Capture the cell that displays the provided text and extract its (X, Y) central coordinate. 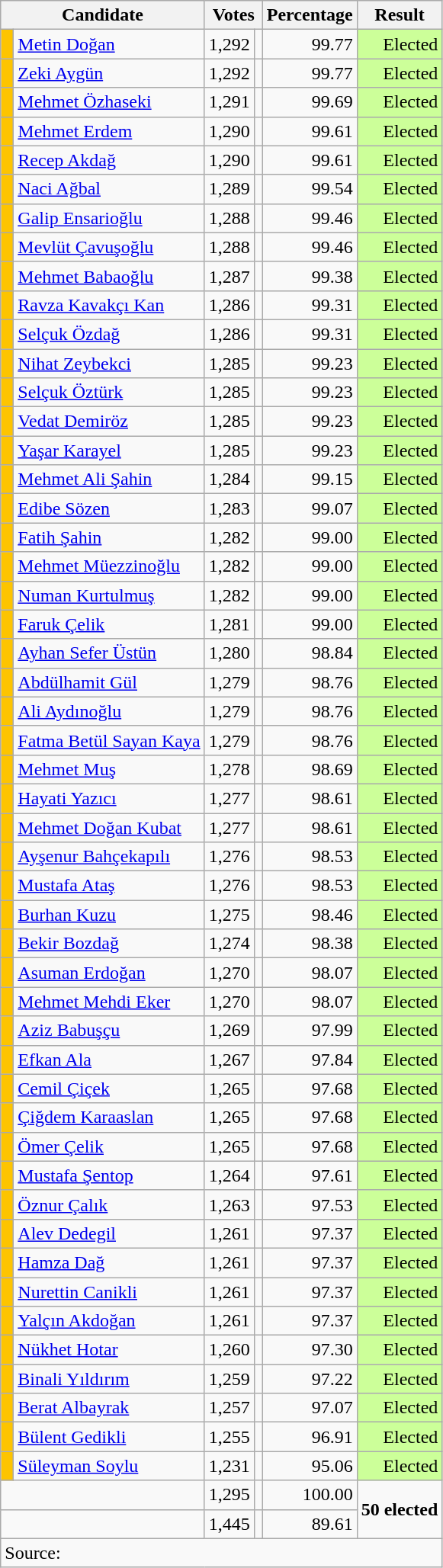
Zeki Aygün (109, 73)
Mehmet Özhaseki (109, 102)
1,289 (229, 189)
1,295 (229, 1495)
1,281 (229, 624)
Fatma Betül Sayan Kaya (109, 740)
97.07 (310, 1408)
1,255 (229, 1437)
1,278 (229, 769)
Nükhet Hotar (109, 1350)
Edibe Sözen (109, 508)
1,274 (229, 944)
Selçuk Özdağ (109, 334)
Cemil Çiçek (109, 1089)
Mehmet Erdem (109, 131)
Bülent Gedikli (109, 1437)
97.30 (310, 1350)
Faruk Çelik (109, 624)
1,291 (229, 102)
99.54 (310, 189)
Votes (233, 15)
99.69 (310, 102)
99.38 (310, 276)
Mehmet Muş (109, 769)
Source: (221, 1553)
Burhan Kuzu (109, 915)
97.53 (310, 1204)
Nurettin Canikli (109, 1292)
Ömer Çelik (109, 1146)
97.61 (310, 1175)
Yaşar Karayel (109, 451)
Ayhan Sefer Üstün (109, 653)
1,287 (229, 276)
1,269 (229, 1031)
99.07 (310, 508)
Nihat Zeybekci (109, 364)
1,280 (229, 653)
98.46 (310, 915)
Ali Aydınoğlu (109, 711)
Alev Dedegil (109, 1233)
98.38 (310, 944)
Efkan Ala (109, 1060)
Süleyman Soylu (109, 1466)
Abdülhamit Gül (109, 682)
Numan Kurtulmuş (109, 595)
Ayşenur Bahçekapılı (109, 857)
Aziz Babuşçu (109, 1031)
98.69 (310, 769)
97.84 (310, 1060)
1,260 (229, 1350)
Binali Yıldırım (109, 1379)
Bekir Bozdağ (109, 944)
Öznur Çalık (109, 1204)
Ravza Kavakçı Kan (109, 305)
1,257 (229, 1408)
Mehmet Mehdi Eker (109, 1002)
Asuman Erdoğan (109, 973)
1,259 (229, 1379)
Galip Ensarioğlu (109, 218)
95.06 (310, 1466)
Mevlüt Çavuşoğlu (109, 247)
Mehmet Doğan Kubat (109, 827)
1,445 (229, 1524)
Fatih Şahin (109, 537)
Çiğdem Karaaslan (109, 1117)
Yalçın Akdoğan (109, 1321)
Mehmet Müezzinoğlu (109, 566)
96.91 (310, 1437)
Hamza Dağ (109, 1262)
Result (400, 15)
100.00 (310, 1495)
50 elected (400, 1509)
Vedat Demiröz (109, 422)
Candidate (102, 15)
Naci Ağbal (109, 189)
1,231 (229, 1466)
89.61 (310, 1524)
1,263 (229, 1204)
Hayati Yazıcı (109, 798)
Mustafa Ataş (109, 886)
Mehmet Babaoğlu (109, 276)
Berat Albayrak (109, 1408)
98.84 (310, 653)
Selçuk Öztürk (109, 393)
1,264 (229, 1175)
Mustafa Şentop (109, 1175)
1,275 (229, 915)
Recep Akdağ (109, 160)
97.99 (310, 1031)
1,284 (229, 479)
Metin Doğan (109, 44)
99.15 (310, 479)
97.22 (310, 1379)
1,267 (229, 1060)
Percentage (310, 15)
Mehmet Ali Şahin (109, 479)
1,283 (229, 508)
